Detect which cell encompasses the target text, then output its (x, y) center coordinate. 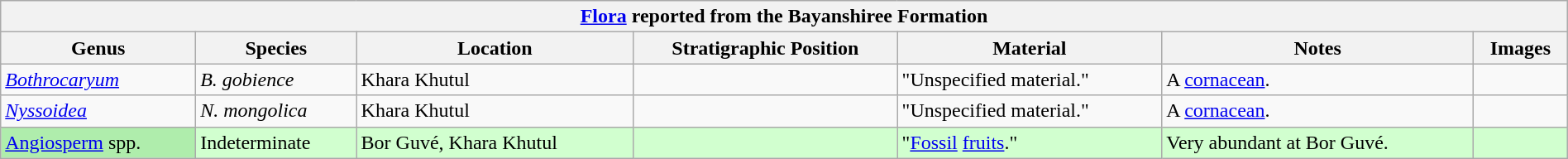
Bor Guvé, Khara Khutul (495, 142)
Very abundant at Bor Guvé. (1318, 142)
Genus (98, 48)
Bothrocaryum (98, 79)
Notes (1318, 48)
Images (1520, 48)
Stratigraphic Position (766, 48)
Angiosperm spp. (98, 142)
Flora reported from the Bayanshiree Formation (784, 17)
N. mongolica (276, 111)
Material (1030, 48)
Indeterminate (276, 142)
Location (495, 48)
B. gobience (276, 79)
Species (276, 48)
"Fossil fruits." (1030, 142)
Nyssoidea (98, 111)
